Find where the given text appears and provide that cell's center as (x, y) coordinate. 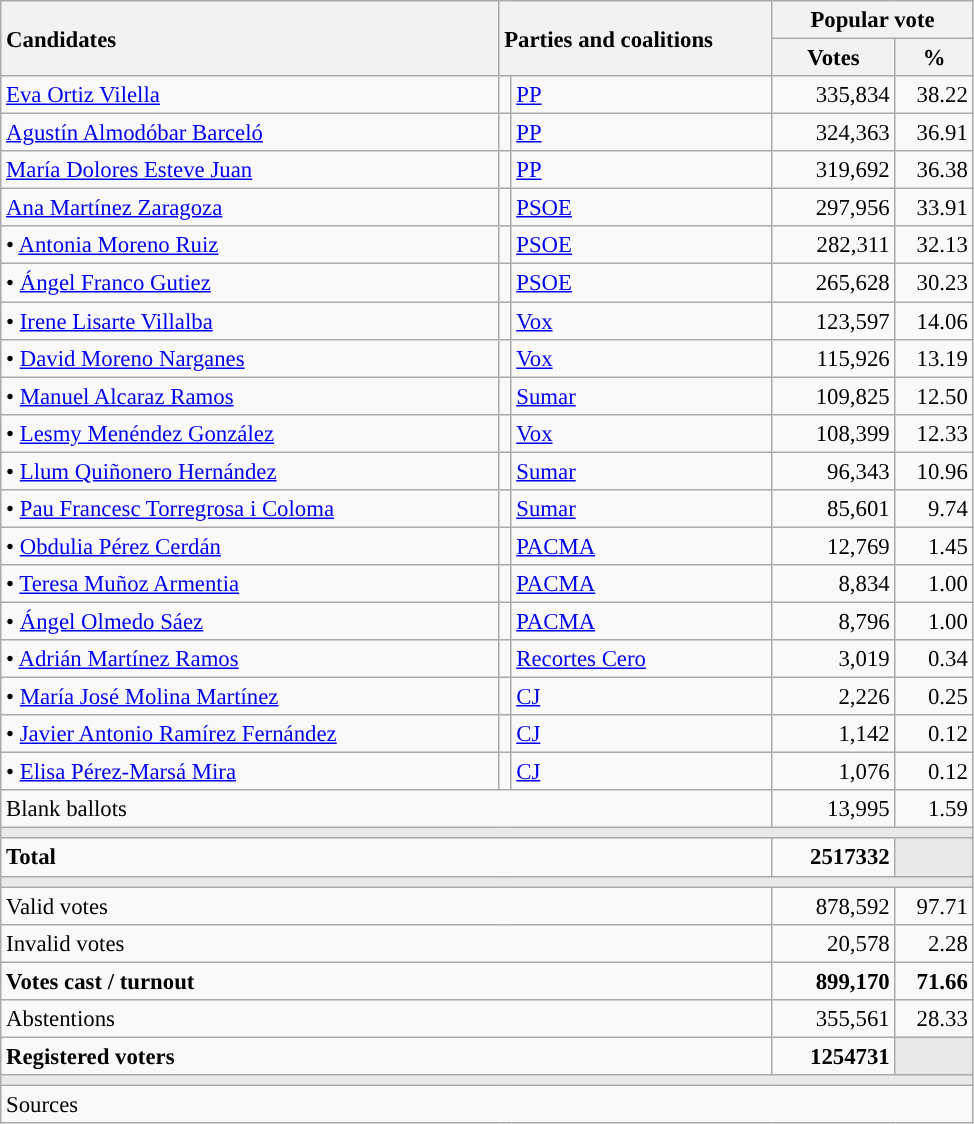
38.22 (934, 95)
• Ángel Olmedo Sáez (250, 621)
10.96 (934, 471)
2,226 (834, 697)
Parties and coalitions (636, 38)
108,399 (834, 433)
Votes (834, 58)
0.34 (934, 659)
878,592 (834, 906)
Eva Ortiz Vilella (250, 95)
12.50 (934, 396)
Agustín Almodóbar Barceló (250, 133)
Votes cast / turnout (386, 981)
Abstentions (386, 1019)
96,343 (834, 471)
• Javier Antonio Ramírez Fernández (250, 734)
13.19 (934, 358)
• David Moreno Narganes (250, 358)
32.13 (934, 245)
• Adrián Martínez Ramos (250, 659)
899,170 (834, 981)
14.06 (934, 321)
1254731 (834, 1056)
% (934, 58)
• María José Molina Martínez (250, 697)
Ana Martínez Zaragoza (250, 208)
Sources (487, 1104)
36.91 (934, 133)
• Elisa Pérez-Marsá Mira (250, 772)
María Dolores Esteve Juan (250, 170)
Candidates (250, 38)
97.71 (934, 906)
319,692 (834, 170)
• Irene Lisarte Villalba (250, 321)
33.91 (934, 208)
• Lesmy Menéndez González (250, 433)
123,597 (834, 321)
36.38 (934, 170)
2517332 (834, 858)
• Ángel Franco Gutiez (250, 283)
Invalid votes (386, 943)
Popular vote (872, 20)
12,769 (834, 546)
0.25 (934, 697)
12.33 (934, 433)
• Manuel Alcaraz Ramos (250, 396)
2.28 (934, 943)
13,995 (834, 809)
1,076 (834, 772)
8,796 (834, 621)
• Antonia Moreno Ruiz (250, 245)
• Obdulia Pérez Cerdán (250, 546)
Registered voters (386, 1056)
20,578 (834, 943)
Valid votes (386, 906)
109,825 (834, 396)
355,561 (834, 1019)
Recortes Cero (642, 659)
297,956 (834, 208)
Blank ballots (386, 809)
8,834 (834, 584)
335,834 (834, 95)
3,019 (834, 659)
282,311 (834, 245)
1,142 (834, 734)
115,926 (834, 358)
28.33 (934, 1019)
30.23 (934, 283)
85,601 (834, 509)
Total (386, 858)
265,628 (834, 283)
1.59 (934, 809)
1.45 (934, 546)
• Teresa Muñoz Armentia (250, 584)
71.66 (934, 981)
9.74 (934, 509)
• Pau Francesc Torregrosa i Coloma (250, 509)
• Llum Quiñonero Hernández (250, 471)
324,363 (834, 133)
